Detect which cell encompasses the target text, then output its (X, Y) center coordinate. 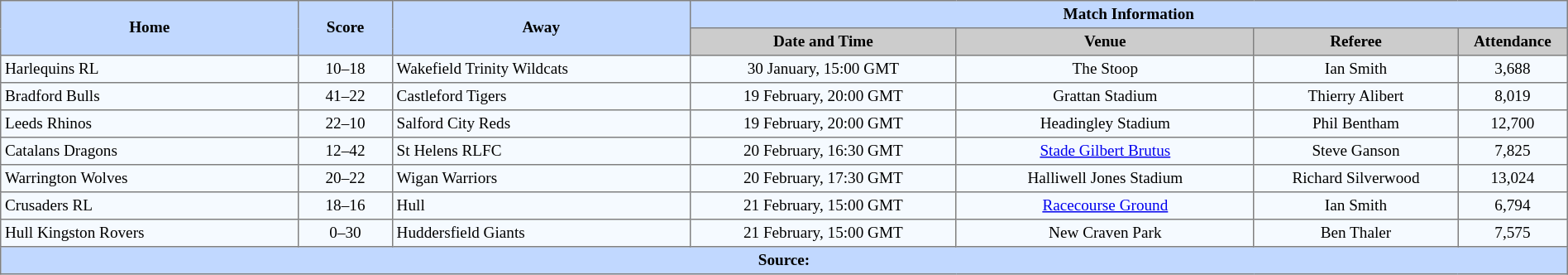
Date and Time (823, 41)
Thierry Alibert (1355, 96)
Bradford Bulls (150, 96)
Hull (541, 205)
Phil Bentham (1355, 124)
22–10 (346, 124)
Stade Gilbert Brutus (1105, 151)
3,688 (1513, 70)
Source: (784, 260)
Salford City Reds (541, 124)
St Helens RLFC (541, 151)
Grattan Stadium (1105, 96)
Home (150, 28)
Wakefield Trinity Wildcats (541, 70)
Huddersfield Giants (541, 234)
7,575 (1513, 234)
12–42 (346, 151)
Catalans Dragons (150, 151)
Venue (1105, 41)
20–22 (346, 179)
Warrington Wolves (150, 179)
The Stoop (1105, 70)
Match Information (1128, 15)
8,019 (1513, 96)
30 January, 15:00 GMT (823, 70)
Ben Thaler (1355, 234)
6,794 (1513, 205)
20 February, 16:30 GMT (823, 151)
Halliwell Jones Stadium (1105, 179)
0–30 (346, 234)
Away (541, 28)
12,700 (1513, 124)
Castleford Tigers (541, 96)
10–18 (346, 70)
13,024 (1513, 179)
Referee (1355, 41)
Leeds Rhinos (150, 124)
Score (346, 28)
Richard Silverwood (1355, 179)
Wigan Warriors (541, 179)
Attendance (1513, 41)
18–16 (346, 205)
Hull Kingston Rovers (150, 234)
Steve Ganson (1355, 151)
New Craven Park (1105, 234)
Crusaders RL (150, 205)
20 February, 17:30 GMT (823, 179)
Headingley Stadium (1105, 124)
Harlequins RL (150, 70)
41–22 (346, 96)
Racecourse Ground (1105, 205)
7,825 (1513, 151)
